Locate the cell with the specified text and output its (x, y) center coordinate. 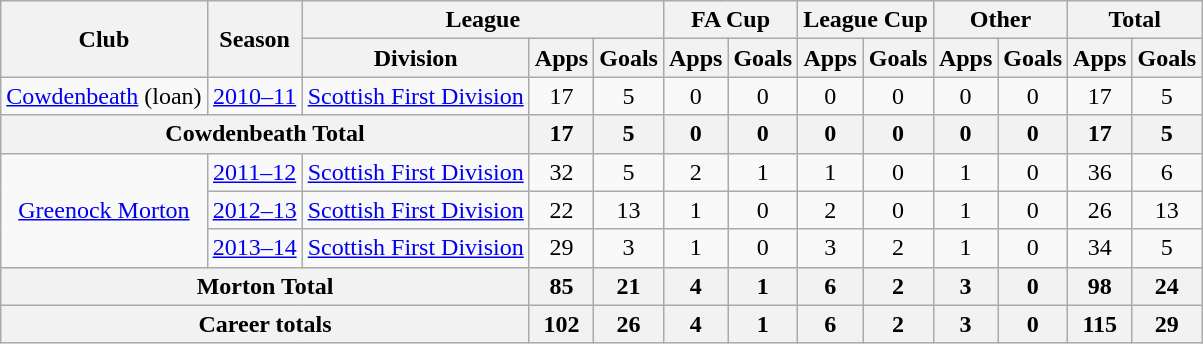
Career totals (266, 324)
Season (254, 39)
Cowdenbeath Total (266, 134)
22 (561, 210)
Greenock Morton (104, 210)
98 (1100, 286)
2012–13 (254, 210)
League (482, 20)
FA Cup (730, 20)
115 (1100, 324)
85 (561, 286)
24 (1167, 286)
2013–14 (254, 248)
2011–12 (254, 172)
34 (1100, 248)
Division (416, 58)
Total (1135, 20)
Club (104, 39)
2010–11 (254, 96)
36 (1100, 172)
Morton Total (266, 286)
21 (629, 286)
102 (561, 324)
League Cup (866, 20)
32 (561, 172)
Cowdenbeath (loan) (104, 96)
Other (1000, 20)
